Return [x, y] of the center of cell containing provided text 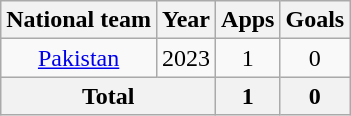
Year [186, 20]
Pakistan [79, 58]
Goals [315, 20]
National team [79, 20]
2023 [186, 58]
Total [108, 96]
Apps [248, 20]
